Scan for the cell matching the given text and deliver its [x, y] coordinate at center. 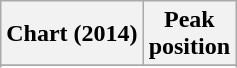
Peakposition [189, 34]
Chart (2014) [72, 34]
